Output the (x, y) coordinate of the center of the cell containing the given text.  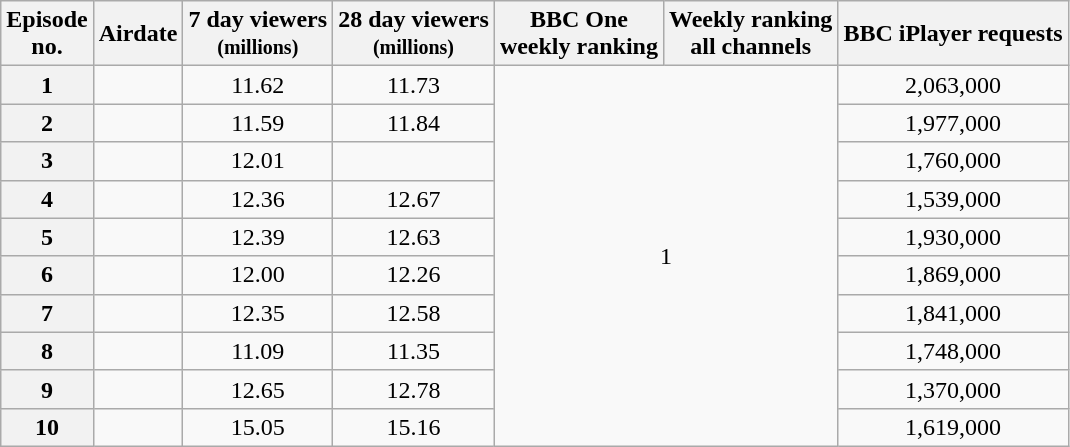
12.35 (258, 313)
11.84 (414, 123)
8 (47, 351)
11.62 (258, 85)
1,977,000 (953, 123)
1,539,000 (953, 199)
12.00 (258, 275)
1,760,000 (953, 161)
11.35 (414, 351)
1,748,000 (953, 351)
Episodeno. (47, 34)
12.26 (414, 275)
12.67 (414, 199)
11.73 (414, 85)
Weekly rankingall channels (750, 34)
12.36 (258, 199)
10 (47, 427)
12.65 (258, 389)
1,869,000 (953, 275)
7 (47, 313)
5 (47, 237)
2 (47, 123)
Airdate (138, 34)
2,063,000 (953, 85)
BBC iPlayer requests (953, 34)
12.01 (258, 161)
12.63 (414, 237)
BBC Oneweekly ranking (578, 34)
1,930,000 (953, 237)
11.09 (258, 351)
15.05 (258, 427)
4 (47, 199)
12.78 (414, 389)
1,619,000 (953, 427)
6 (47, 275)
1,370,000 (953, 389)
11.59 (258, 123)
12.58 (414, 313)
12.39 (258, 237)
7 day viewers(millions) (258, 34)
15.16 (414, 427)
1,841,000 (953, 313)
9 (47, 389)
28 day viewers(millions) (414, 34)
3 (47, 161)
